Locate the cell with the specified text and output its (x, y) center coordinate. 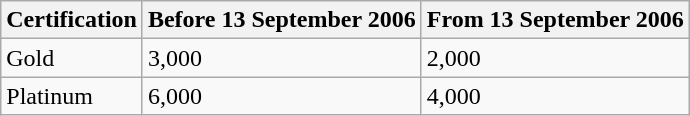
4,000 (555, 96)
3,000 (282, 58)
6,000 (282, 96)
2,000 (555, 58)
Gold (72, 58)
Before 13 September 2006 (282, 20)
From 13 September 2006 (555, 20)
Platinum (72, 96)
Certification (72, 20)
